Extract the (X, Y) coordinate from the center of the cell holding the provided text.  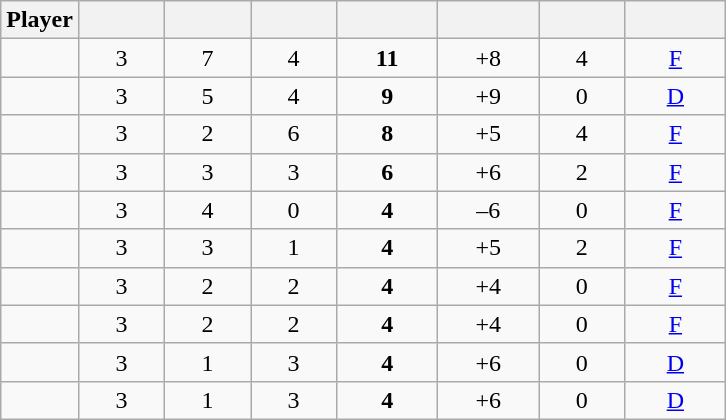
9 (388, 96)
+8 (488, 58)
7 (208, 58)
–6 (488, 210)
+9 (488, 96)
Player (40, 20)
5 (208, 96)
8 (388, 134)
11 (388, 58)
